For the text-containing cell, return its midpoint in (x, y) coordinate format. 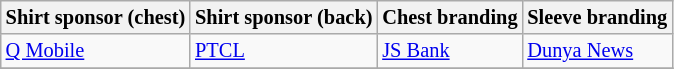
Q Mobile (96, 51)
Chest branding (450, 17)
Sleeve branding (597, 17)
Shirt sponsor (back) (284, 17)
PTCL (284, 51)
Shirt sponsor (chest) (96, 17)
Dunya News (597, 51)
JS Bank (450, 51)
